Extract the (X, Y) coordinate from the center of the cell holding the provided text.  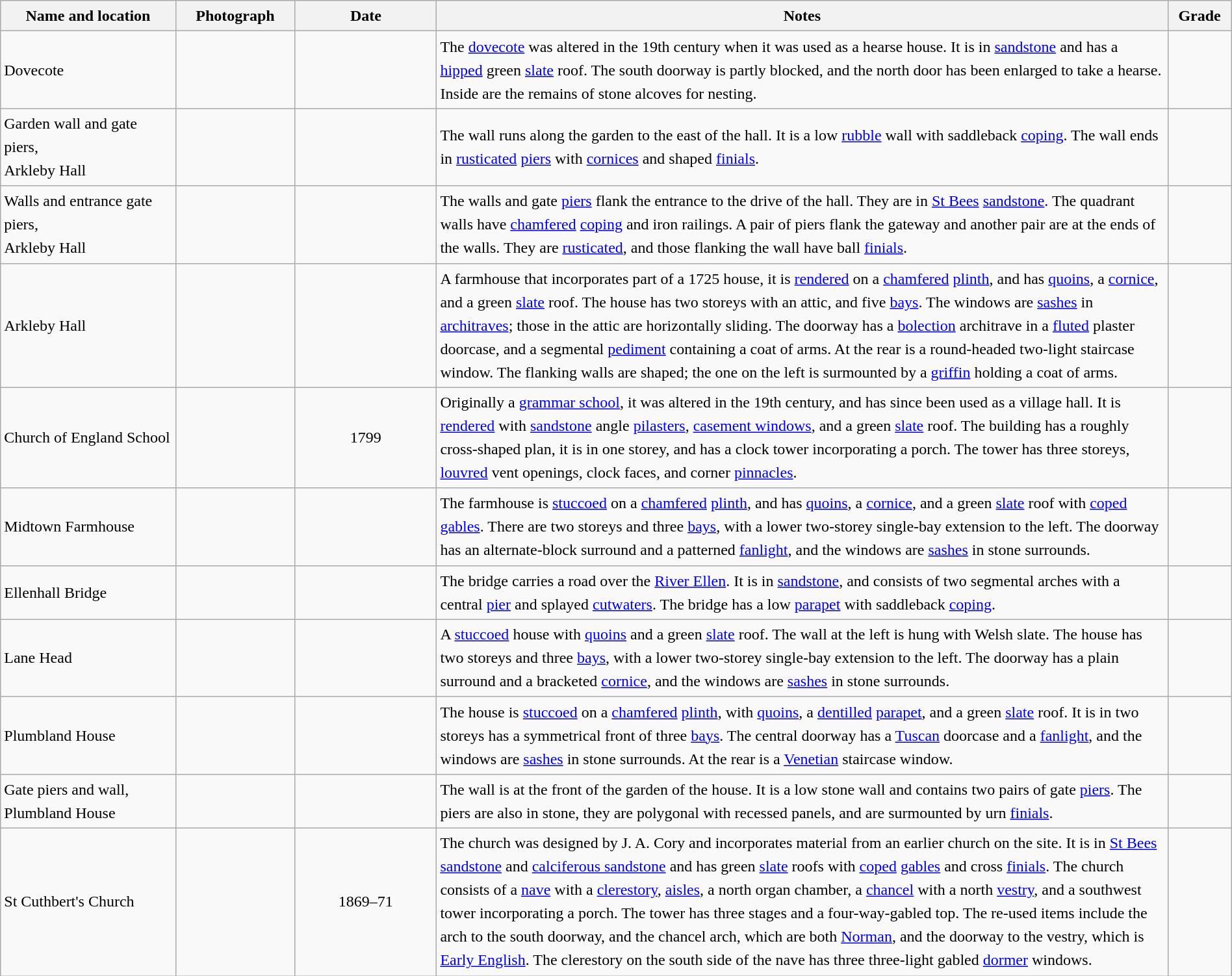
1869–71 (366, 902)
Plumbland House (88, 736)
Photograph (235, 16)
Gate piers and wall, Plumbland House (88, 801)
Walls and entrance gate piers,Arkleby Hall (88, 225)
Grade (1200, 16)
1799 (366, 438)
Date (366, 16)
Midtown Farmhouse (88, 526)
Church of England School (88, 438)
Dovecote (88, 70)
Lane Head (88, 658)
Notes (802, 16)
St Cuthbert's Church (88, 902)
Ellenhall Bridge (88, 593)
Arkleby Hall (88, 325)
Name and location (88, 16)
Garden wall and gate piers,Arkleby Hall (88, 147)
